Pinpoint the cell where the given text exists, returning its (x, y) midpoint coordinate. 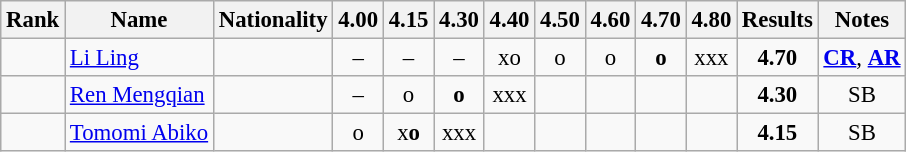
Rank (33, 20)
4.40 (509, 20)
4.80 (711, 20)
4.50 (560, 20)
Ren Mengqian (140, 95)
4.00 (358, 20)
CR, AR (862, 58)
Name (140, 20)
Li Ling (140, 58)
4.60 (610, 20)
Results (778, 20)
Tomomi Abiko (140, 133)
Notes (862, 20)
Nationality (272, 20)
